Provide the [x, y] coordinate of the cell's center where the given text is located.  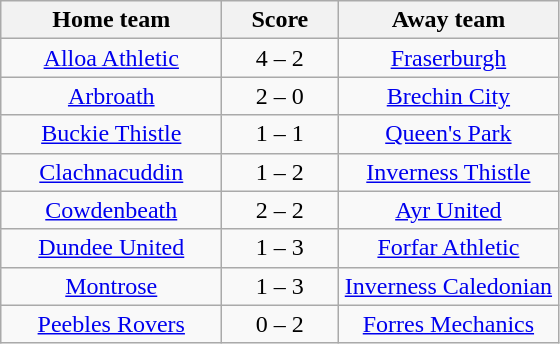
Ayr United [448, 210]
2 – 2 [280, 210]
Inverness Thistle [448, 172]
Forfar Athletic [448, 248]
Montrose [112, 286]
Alloa Athletic [112, 58]
Away team [448, 20]
Buckie Thistle [112, 134]
Peebles Rovers [112, 324]
Queen's Park [448, 134]
1 – 2 [280, 172]
Arbroath [112, 96]
Dundee United [112, 248]
Brechin City [448, 96]
Home team [112, 20]
Cowdenbeath [112, 210]
Score [280, 20]
Forres Mechanics [448, 324]
0 – 2 [280, 324]
1 – 1 [280, 134]
Clachnacuddin [112, 172]
Inverness Caledonian [448, 286]
2 – 0 [280, 96]
Fraserburgh [448, 58]
4 – 2 [280, 58]
